Output the [X, Y] coordinate of the center of the cell containing the given text.  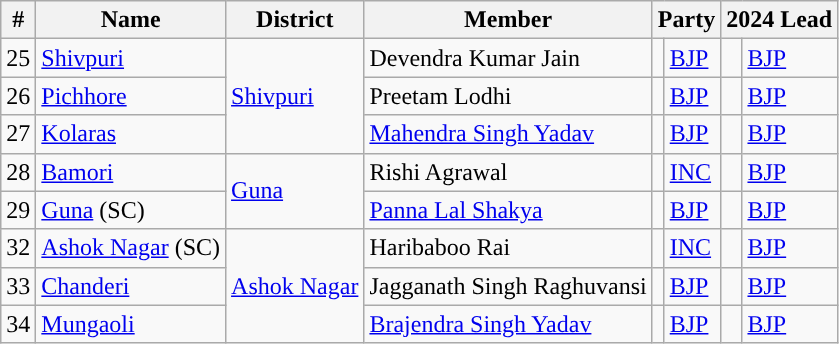
Guna [295, 191]
Pichhore [131, 96]
29 [18, 210]
Chanderi [131, 286]
Party [686, 20]
32 [18, 248]
Brajendra Singh Yadav [508, 324]
District [295, 20]
2024 Lead [780, 20]
27 [18, 134]
Ashok Nagar (SC) [131, 248]
Bamori [131, 172]
Guna (SC) [131, 210]
Kolaras [131, 134]
Mungaoli [131, 324]
Mahendra Singh Yadav [508, 134]
Ashok Nagar [295, 286]
Name [131, 20]
Devendra Kumar Jain [508, 58]
Haribaboo Rai [508, 248]
26 [18, 96]
28 [18, 172]
Panna Lal Shakya [508, 210]
Member [508, 20]
Jagganath Singh Raghuvansi [508, 286]
34 [18, 324]
25 [18, 58]
Preetam Lodhi [508, 96]
Rishi Agrawal [508, 172]
33 [18, 286]
# [18, 20]
